Return the (x, y) coordinate for the center point of the cell that contains the specified text.  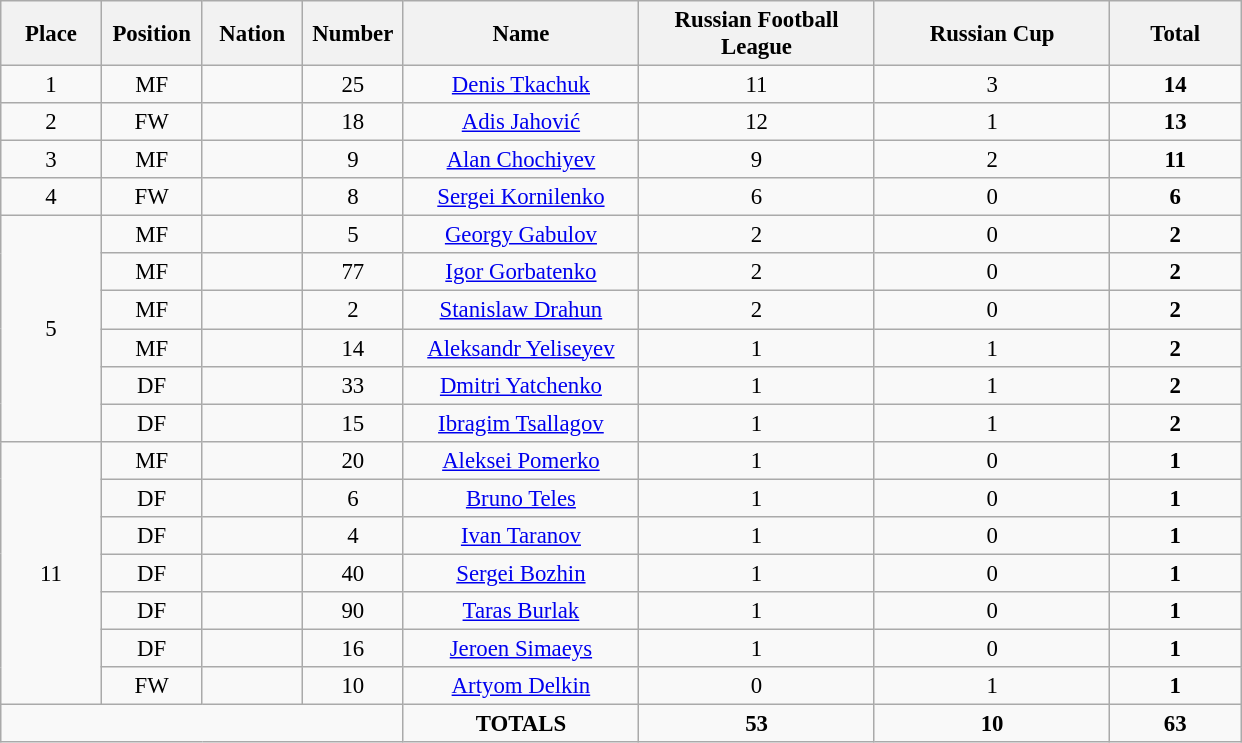
90 (354, 611)
53 (757, 724)
18 (354, 122)
12 (757, 122)
Jeroen Simaeys (521, 648)
Number (354, 34)
Sergei Kornilenko (521, 197)
Taras Burlak (521, 611)
Aleksandr Yeliseyev (521, 348)
40 (354, 573)
Adis Jahović (521, 122)
Name (521, 34)
Sergei Bozhin (521, 573)
Denis Tkachuk (521, 85)
Alan Chochiyev (521, 160)
Stanislaw Drahun (521, 310)
Georgy Gabulov (521, 235)
15 (354, 423)
Total (1176, 34)
25 (354, 85)
TOTALS (521, 724)
Nation (252, 34)
Russian Cup (992, 34)
13 (1176, 122)
8 (354, 197)
Ibragim Tsallagov (521, 423)
Position (152, 34)
Aleksei Pomerko (521, 460)
33 (354, 385)
63 (1176, 724)
20 (354, 460)
Artyom Delkin (521, 686)
Bruno Teles (521, 498)
Place (52, 34)
16 (354, 648)
77 (354, 273)
Russian Football League (757, 34)
Ivan Taranov (521, 536)
Dmitri Yatchenko (521, 385)
Igor Gorbatenko (521, 273)
